Search for the cell housing the specified text and yield its [X, Y] center coordinate. 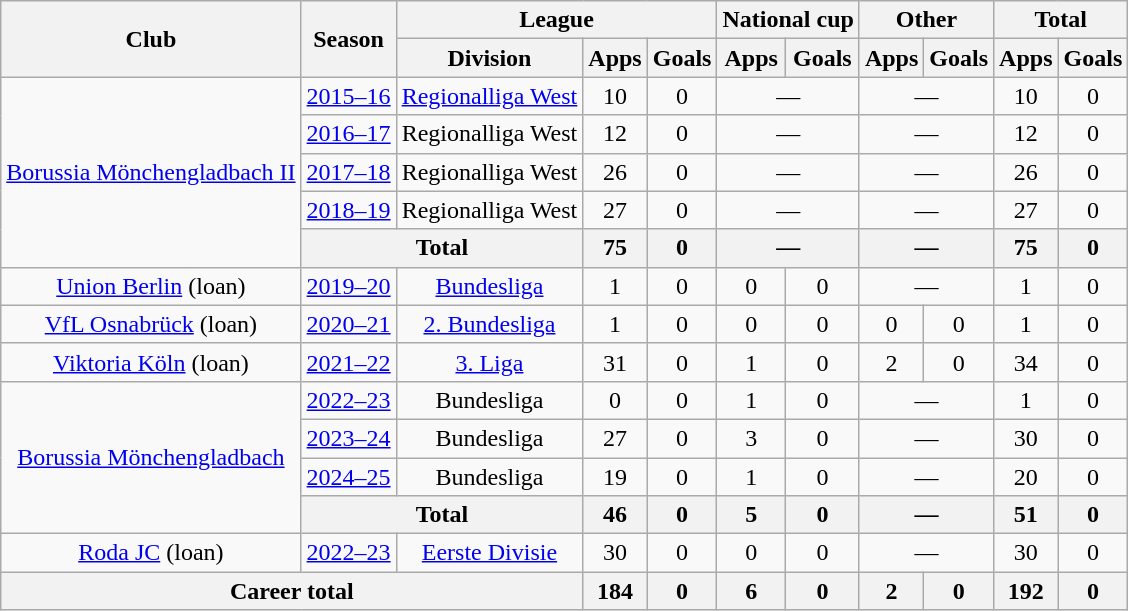
League [556, 20]
3 [751, 438]
5 [751, 515]
34 [1026, 362]
19 [615, 477]
Season [348, 39]
2016–17 [348, 134]
46 [615, 515]
2024–25 [348, 477]
192 [1026, 591]
31 [615, 362]
Other [926, 20]
National cup [788, 20]
2023–24 [348, 438]
2. Bundesliga [490, 324]
6 [751, 591]
20 [1026, 477]
Union Berlin (loan) [151, 286]
Career total [292, 591]
Division [490, 58]
2021–22 [348, 362]
Borussia Mönchengladbach II [151, 172]
VfL Osnabrück (loan) [151, 324]
2017–18 [348, 172]
Club [151, 39]
Viktoria Köln (loan) [151, 362]
2015–16 [348, 96]
3. Liga [490, 362]
2020–21 [348, 324]
184 [615, 591]
2018–19 [348, 210]
Roda JC (loan) [151, 553]
Borussia Mönchengladbach [151, 457]
Eerste Divisie [490, 553]
51 [1026, 515]
2019–20 [348, 286]
